Pinpoint the cell where the given text exists, returning its [X, Y] midpoint coordinate. 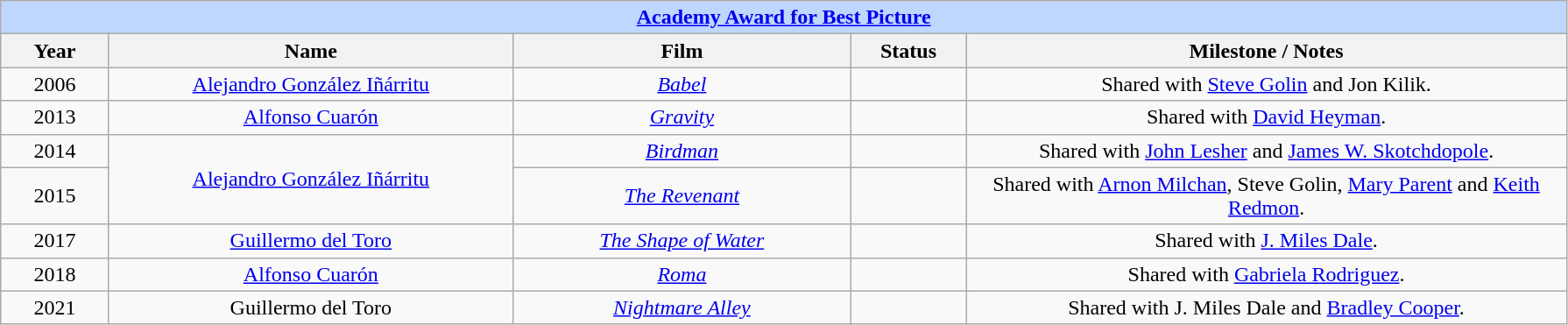
Shared with Arnon Milchan, Steve Golin, Mary Parent and Keith Redmon. [1266, 196]
Gravity [682, 117]
2014 [55, 151]
2018 [55, 274]
Shared with Gabriela Rodriguez. [1266, 274]
Year [55, 51]
Shared with J. Miles Dale and Bradley Cooper. [1266, 307]
Shared with David Heyman. [1266, 117]
Shared with J. Miles Dale. [1266, 241]
Babel [682, 84]
Milestone / Notes [1266, 51]
2017 [55, 241]
Shared with Steve Golin and Jon Kilik. [1266, 84]
The Shape of Water [682, 241]
Film [682, 51]
Roma [682, 274]
2021 [55, 307]
Nightmare Alley [682, 307]
Name [310, 51]
Shared with John Lesher and James W. Skotchdopole. [1266, 151]
2013 [55, 117]
2006 [55, 84]
2015 [55, 196]
Academy Award for Best Picture [784, 18]
The Revenant [682, 196]
Birdman [682, 151]
Status [908, 51]
